Detect which cell encompasses the target text, then output its [X, Y] center coordinate. 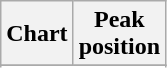
Peakposition [119, 34]
Chart [37, 34]
